Scan for the cell matching the given text and deliver its [X, Y] coordinate at center. 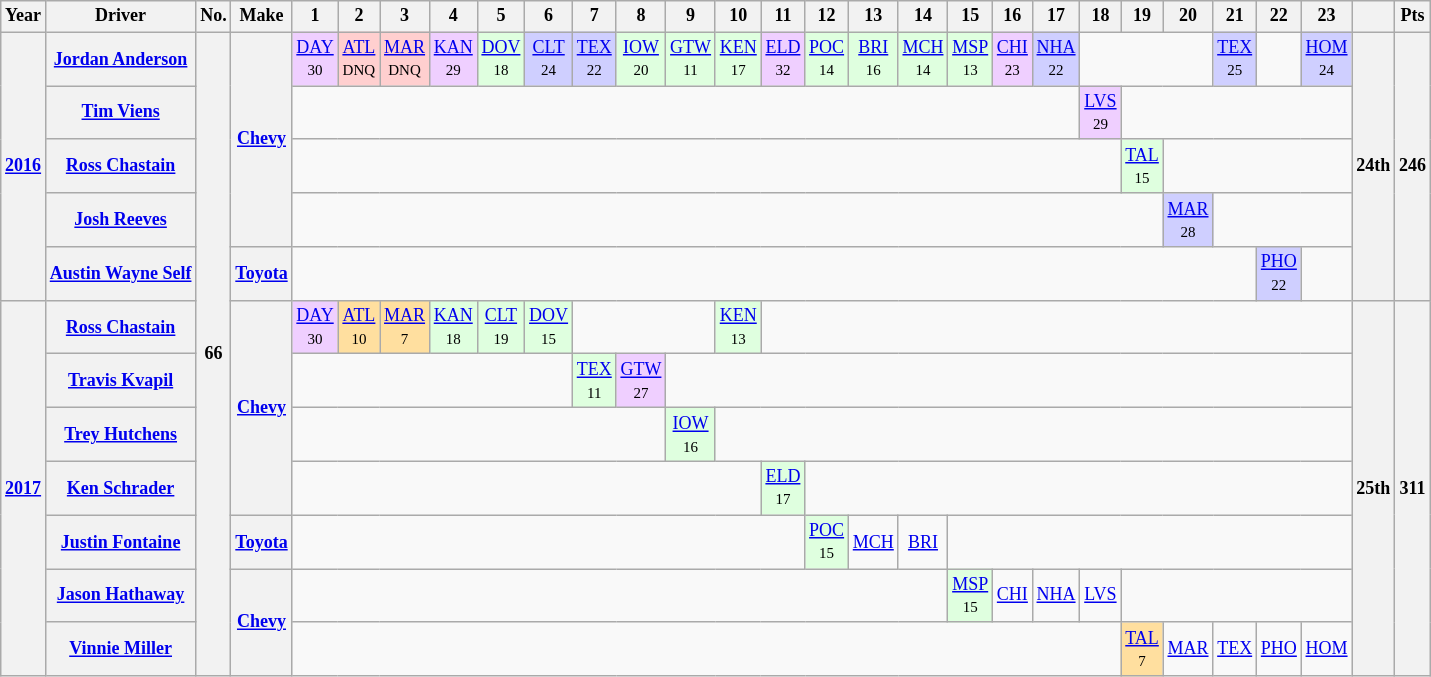
CLT24 [549, 59]
CLT19 [501, 327]
GTW11 [691, 59]
MSP13 [970, 59]
11 [783, 16]
TEX11 [594, 381]
2 [359, 16]
15 [970, 16]
NHA [1056, 596]
No. [214, 16]
Year [24, 16]
311 [1413, 488]
TEX [1235, 649]
21 [1235, 16]
TAL15 [1142, 166]
IOW20 [641, 59]
10 [738, 16]
Driver [120, 16]
POC15 [827, 542]
8 [641, 16]
POC14 [827, 59]
18 [1100, 16]
Jason Hathaway [120, 596]
3 [405, 16]
16 [1013, 16]
Travis Kvapil [120, 381]
5 [501, 16]
KAN18 [453, 327]
Jordan Anderson [120, 59]
Tim Viens [120, 113]
MSP15 [970, 596]
Justin Fontaine [120, 542]
246 [1413, 166]
NHA22 [1056, 59]
TAL7 [1142, 649]
19 [1142, 16]
BRI [923, 542]
CHI [1013, 596]
2016 [24, 166]
1 [315, 16]
Josh Reeves [120, 220]
Austin Wayne Self [120, 274]
Make [262, 16]
IOW16 [691, 435]
9 [691, 16]
ELD17 [783, 488]
6 [549, 16]
MCH [873, 542]
23 [1326, 16]
Trey Hutchens [120, 435]
MAR28 [1188, 220]
MCH14 [923, 59]
24th [1374, 166]
4 [453, 16]
12 [827, 16]
7 [594, 16]
GTW27 [641, 381]
PHO22 [1280, 274]
LVS29 [1100, 113]
ATL10 [359, 327]
HOM [1326, 649]
MARDNQ [405, 59]
MAR [1188, 649]
DOV15 [549, 327]
TEX22 [594, 59]
BRI16 [873, 59]
Pts [1413, 16]
ELD32 [783, 59]
CHI23 [1013, 59]
KEN13 [738, 327]
PHO [1280, 649]
25th [1374, 488]
14 [923, 16]
ATLDNQ [359, 59]
TEX25 [1235, 59]
66 [214, 354]
HOM24 [1326, 59]
LVS [1100, 596]
22 [1280, 16]
20 [1188, 16]
KEN17 [738, 59]
MAR7 [405, 327]
KAN29 [453, 59]
13 [873, 16]
Ken Schrader [120, 488]
17 [1056, 16]
2017 [24, 488]
Vinnie Miller [120, 649]
DOV18 [501, 59]
